Extract the (X, Y) coordinate from the center of the cell holding the provided text.  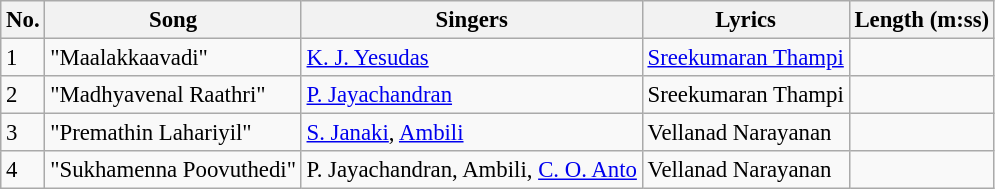
S. Janaki, Ambili (472, 133)
"Maalakkaavadi" (173, 58)
Song (173, 20)
K. J. Yesudas (472, 58)
1 (23, 58)
4 (23, 170)
"Premathin Lahariyil" (173, 133)
3 (23, 133)
Length (m:ss) (922, 20)
Singers (472, 20)
P. Jayachandran, Ambili, C. O. Anto (472, 170)
P. Jayachandran (472, 95)
"Madhyavenal Raathri" (173, 95)
"Sukhamenna Poovuthedi" (173, 170)
No. (23, 20)
2 (23, 95)
Lyrics (746, 20)
